Output the (X, Y) coordinate of the center of the cell containing the given text.  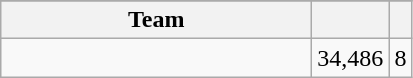
Team (156, 20)
8 (400, 58)
34,486 (350, 58)
